Determine the [X, Y] coordinate at the center of the cell enclosing the given text.  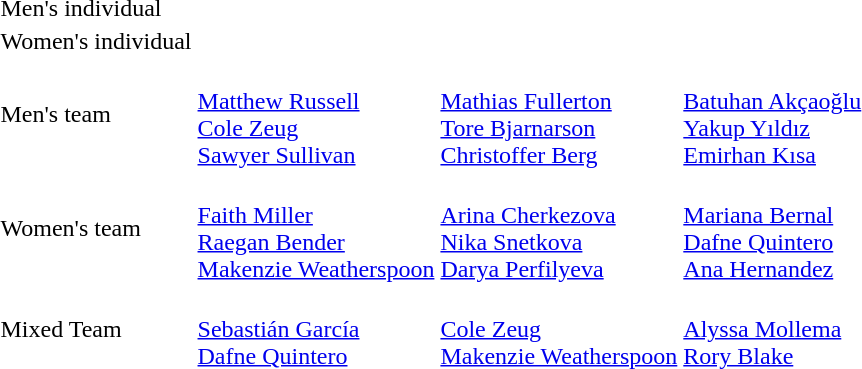
Arina CherkezovaNika SnetkovaDarya Perfilyeva [559, 228]
Faith MillerRaegan BenderMakenzie Weatherspoon [316, 228]
Mathias FullertonTore BjarnarsonChristoffer Berg [559, 114]
Matthew RussellCole ZeugSawyer Sullivan [316, 114]
